Capture the cell that displays the provided text and extract its (X, Y) central coordinate. 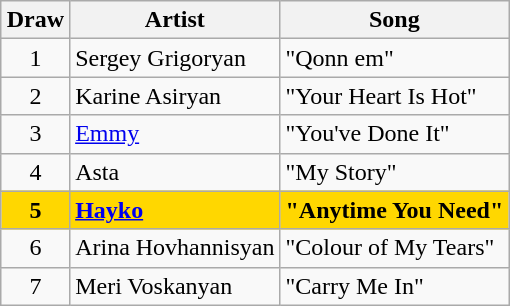
3 (35, 134)
1 (35, 58)
Sergey Grigoryan (175, 58)
"Your Heart Is Hot" (394, 96)
"Colour of My Tears" (394, 248)
6 (35, 248)
5 (35, 210)
"Carry Me In" (394, 286)
Karine Asiryan (175, 96)
2 (35, 96)
"Anytime You Need" (394, 210)
Draw (35, 20)
Artist (175, 20)
Song (394, 20)
"Qonn em" (394, 58)
"My Story" (394, 172)
Emmy (175, 134)
Asta (175, 172)
4 (35, 172)
Meri Voskanyan (175, 286)
7 (35, 286)
Hayko (175, 210)
Arina Hovhannisyan (175, 248)
"You've Done It" (394, 134)
